From the cell containing the given text, extract its center point as (X, Y) coordinate. 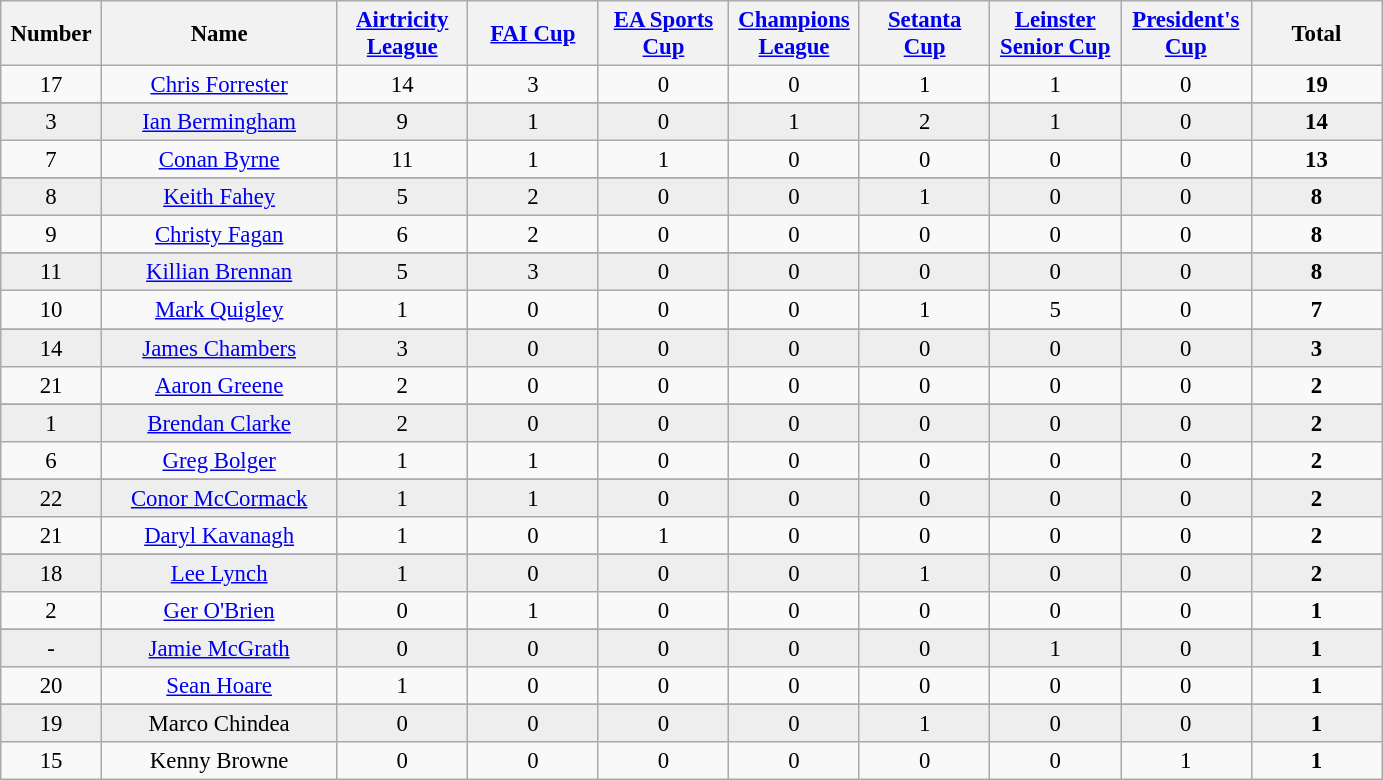
Keith Fahey (219, 197)
Chris Forrester (219, 85)
Sean Hoare (219, 686)
10 (52, 310)
20 (52, 686)
Lee Lynch (219, 573)
Number (52, 34)
Brendan Clarke (219, 423)
Ian Bermingham (219, 122)
Killian Brennan (219, 273)
EA Sports Cup (664, 34)
President's Cup (1186, 34)
Aaron Greene (219, 385)
Ger O'Brien (219, 611)
Marco Chindea (219, 724)
Christy Fagan (219, 235)
18 (52, 573)
Airtricity League (402, 34)
- (52, 648)
Greg Bolger (219, 460)
22 (52, 498)
FAI Cup (534, 34)
Setanta Cup (924, 34)
Mark Quigley (219, 310)
James Chambers (219, 348)
Kenny Browne (219, 761)
Conor McCormack (219, 498)
17 (52, 85)
Conan Byrne (219, 160)
Total (1316, 34)
Champions League (794, 34)
Leinster Senior Cup (1056, 34)
15 (52, 761)
13 (1316, 160)
Name (219, 34)
Daryl Kavanagh (219, 536)
Jamie McGrath (219, 648)
